Extract the (x, y) coordinate from the center of the cell holding the provided text.  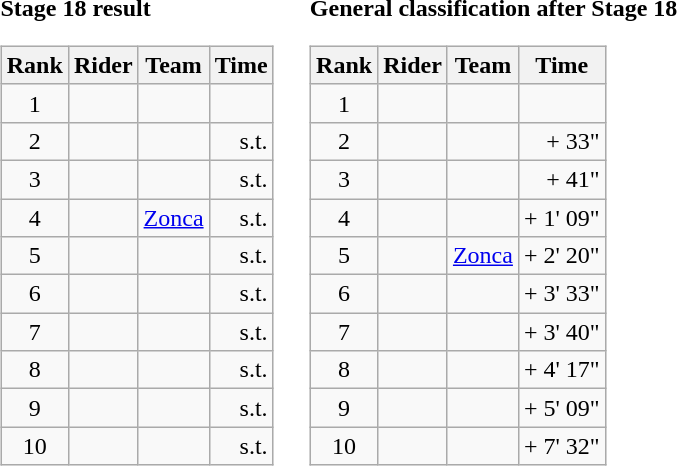
+ 3' 33" (562, 294)
+ 41" (562, 179)
+ 33" (562, 141)
+ 5' 09" (562, 408)
+ 7' 32" (562, 446)
+ 4' 17" (562, 370)
+ 2' 20" (562, 256)
+ 1' 09" (562, 217)
+ 3' 40" (562, 332)
